Find where the given text appears and provide that cell's center as [x, y] coordinate. 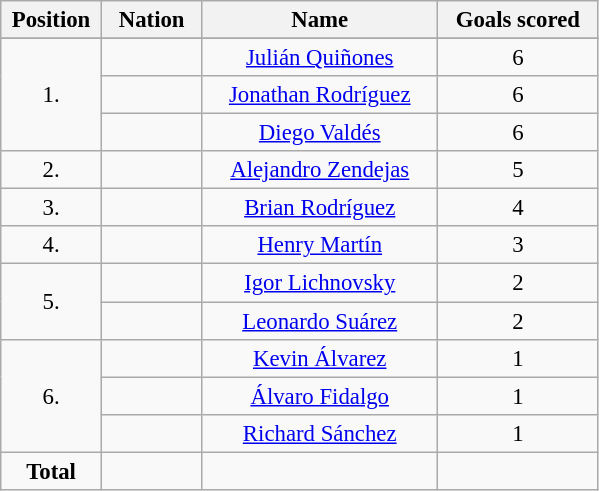
3 [518, 245]
Jonathan Rodríguez [320, 95]
Diego Valdés [320, 133]
6. [52, 396]
5. [52, 302]
2. [52, 170]
Henry Martín [320, 245]
3. [52, 208]
Leonardo Suárez [320, 321]
Goals scored [518, 20]
1. [52, 96]
Brian Rodríguez [320, 208]
Position [52, 20]
Álvaro Fidalgo [320, 396]
Igor Lichnovsky [320, 283]
Name [320, 20]
Julián Quiñones [320, 58]
Kevin Álvarez [320, 358]
5 [518, 170]
Alejandro Zendejas [320, 170]
4. [52, 245]
4 [518, 208]
Total [52, 471]
Nation [152, 20]
Richard Sánchez [320, 433]
